Output the (X, Y) coordinate of the center of the cell containing the given text.  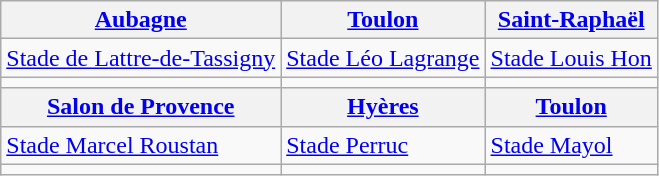
Aubagne (141, 20)
Stade de Lattre-de-Tassigny (141, 58)
Stade Mayol (571, 145)
Salon de Provence (141, 107)
Stade Marcel Roustan (141, 145)
Stade Léo Lagrange (383, 58)
Stade Perruc (383, 145)
Hyères (383, 107)
Stade Louis Hon (571, 58)
Saint-Raphaël (571, 20)
